Identify which cell holds the provided text, then report its [X, Y] central coordinate. 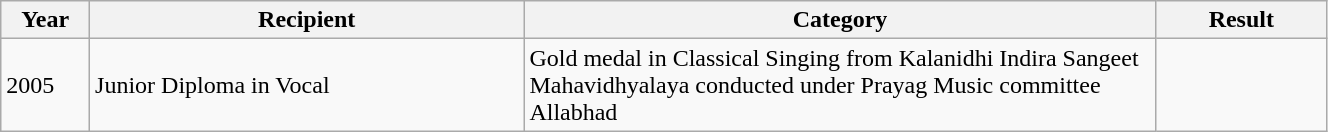
Category [840, 20]
Result [1241, 20]
Recipient [307, 20]
Year [46, 20]
Gold medal in Classical Singing from Kalanidhi Indira Sangeet Mahavidhyalaya conducted under Prayag Music committee Allabhad [840, 85]
Junior Diploma in Vocal [307, 85]
2005 [46, 85]
